Locate the cell with the specified text and output its (X, Y) center coordinate. 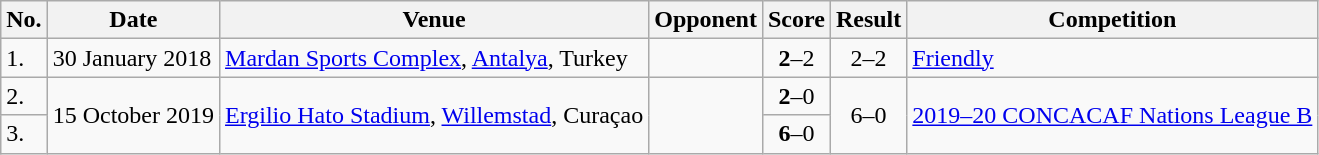
15 October 2019 (133, 115)
2–0 (796, 96)
Friendly (1112, 58)
Mardan Sports Complex, Antalya, Turkey (434, 58)
Competition (1112, 20)
Opponent (706, 20)
1. (24, 58)
Result (868, 20)
30 January 2018 (133, 58)
No. (24, 20)
Date (133, 20)
Ergilio Hato Stadium, Willemstad, Curaçao (434, 115)
Venue (434, 20)
2. (24, 96)
Score (796, 20)
2019–20 CONCACAF Nations League B (1112, 115)
3. (24, 134)
